For the text-containing cell, return its midpoint in [x, y] coordinate format. 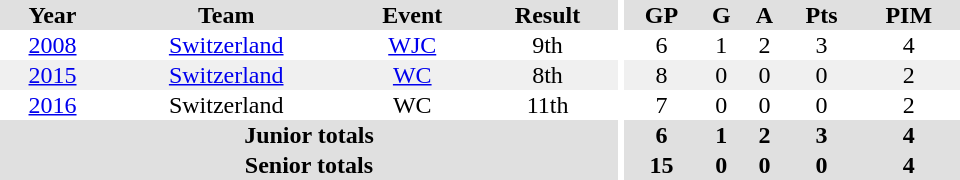
Team [226, 15]
7 [662, 105]
Pts [821, 15]
Event [412, 15]
11th [548, 105]
G [722, 15]
2015 [52, 75]
8 [662, 75]
A [765, 15]
GP [662, 15]
PIM [909, 15]
Junior totals [309, 135]
15 [662, 165]
9th [548, 45]
2008 [52, 45]
Result [548, 15]
2016 [52, 105]
WJC [412, 45]
Senior totals [309, 165]
Year [52, 15]
8th [548, 75]
